Return the [x, y] coordinate for the center point of the cell that contains the specified text.  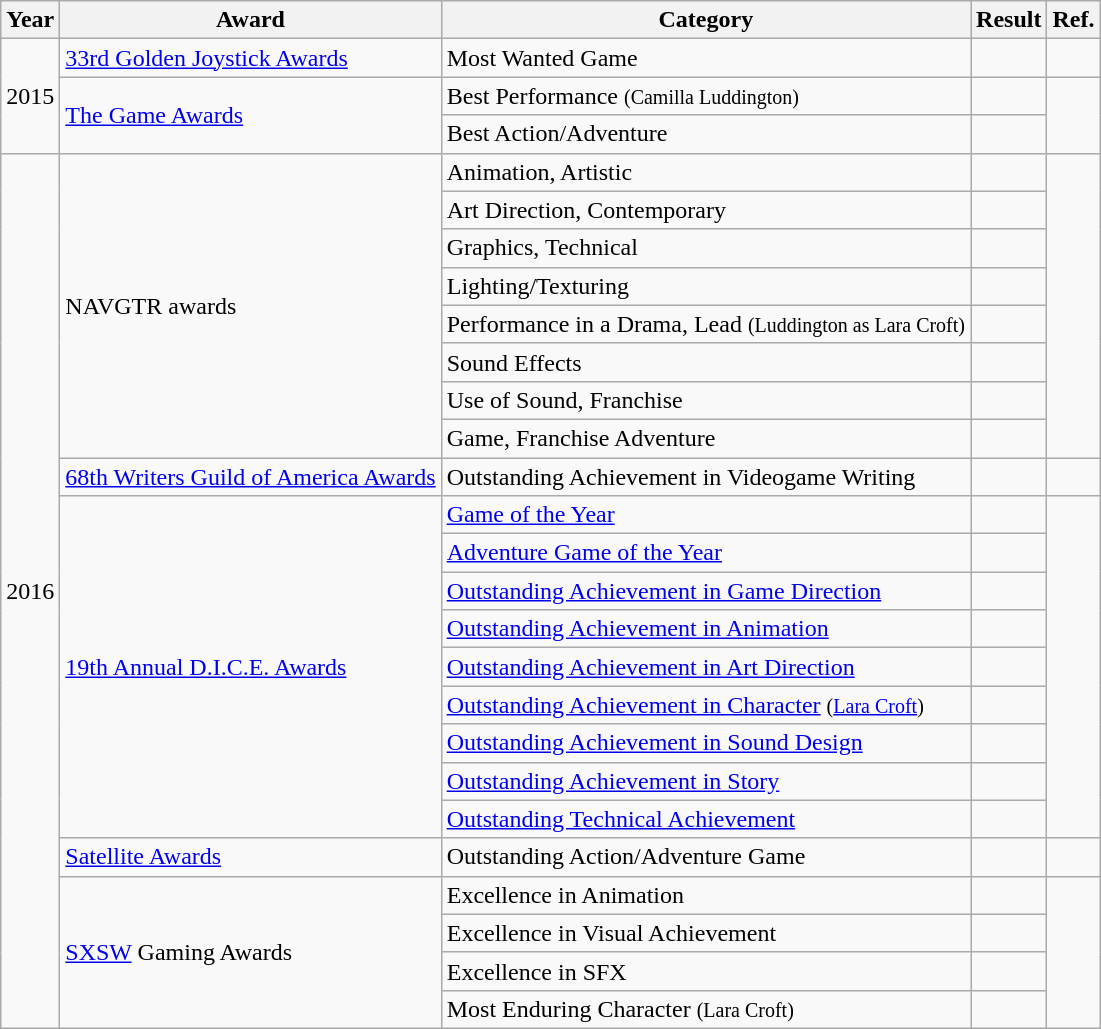
Sound Effects [706, 362]
2015 [30, 96]
Graphics, Technical [706, 248]
Excellence in Visual Achievement [706, 933]
Game of the Year [706, 515]
Use of Sound, Franchise [706, 400]
NAVGTR awards [250, 305]
Category [706, 20]
Most Wanted Game [706, 58]
Outstanding Achievement in Story [706, 781]
Best Performance (Camilla Luddington) [706, 96]
Excellence in Animation [706, 895]
Outstanding Achievement in Sound Design [706, 743]
SXSW Gaming Awards [250, 952]
Performance in a Drama, Lead (Luddington as Lara Croft) [706, 324]
Excellence in SFX [706, 971]
Ref. [1074, 20]
Award [250, 20]
Outstanding Achievement in Character (Lara Croft) [706, 705]
Result [1009, 20]
Best Action/Adventure [706, 134]
33rd Golden Joystick Awards [250, 58]
Outstanding Achievement in Videogame Writing [706, 477]
Adventure Game of the Year [706, 553]
Outstanding Technical Achievement [706, 819]
Outstanding Achievement in Animation [706, 629]
19th Annual D.I.C.E. Awards [250, 668]
Outstanding Action/Adventure Game [706, 857]
68th Writers Guild of America Awards [250, 477]
Game, Franchise Adventure [706, 438]
Lighting/Texturing [706, 286]
2016 [30, 590]
Most Enduring Character (Lara Croft) [706, 1009]
The Game Awards [250, 115]
Outstanding Achievement in Art Direction [706, 667]
Outstanding Achievement in Game Direction [706, 591]
Year [30, 20]
Animation, Artistic [706, 172]
Satellite Awards [250, 857]
Art Direction, Contemporary [706, 210]
